Scan for the cell matching the given text and deliver its [x, y] coordinate at center. 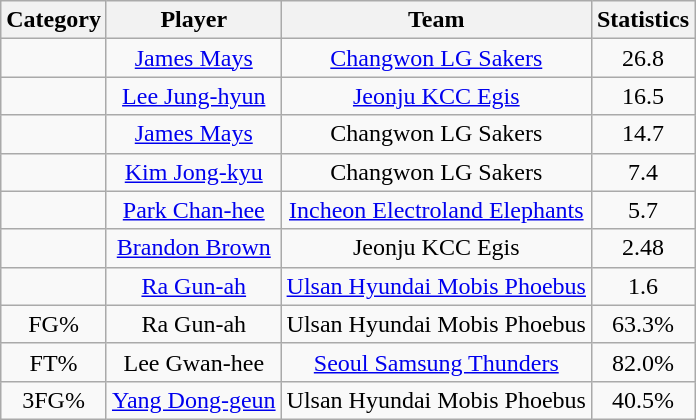
Team [436, 20]
Incheon Electroland Elephants [436, 210]
Lee Jung-hyun [194, 96]
Brandon Brown [194, 248]
7.4 [642, 172]
Yang Dong-geun [194, 400]
FG% [54, 324]
5.7 [642, 210]
FT% [54, 362]
40.5% [642, 400]
Kim Jong-kyu [194, 172]
Player [194, 20]
Category [54, 20]
63.3% [642, 324]
Statistics [642, 20]
14.7 [642, 134]
2.48 [642, 248]
Park Chan-hee [194, 210]
Lee Gwan-hee [194, 362]
3FG% [54, 400]
Seoul Samsung Thunders [436, 362]
1.6 [642, 286]
16.5 [642, 96]
82.0% [642, 362]
26.8 [642, 58]
